Identify which cell holds the provided text, then report its (X, Y) central coordinate. 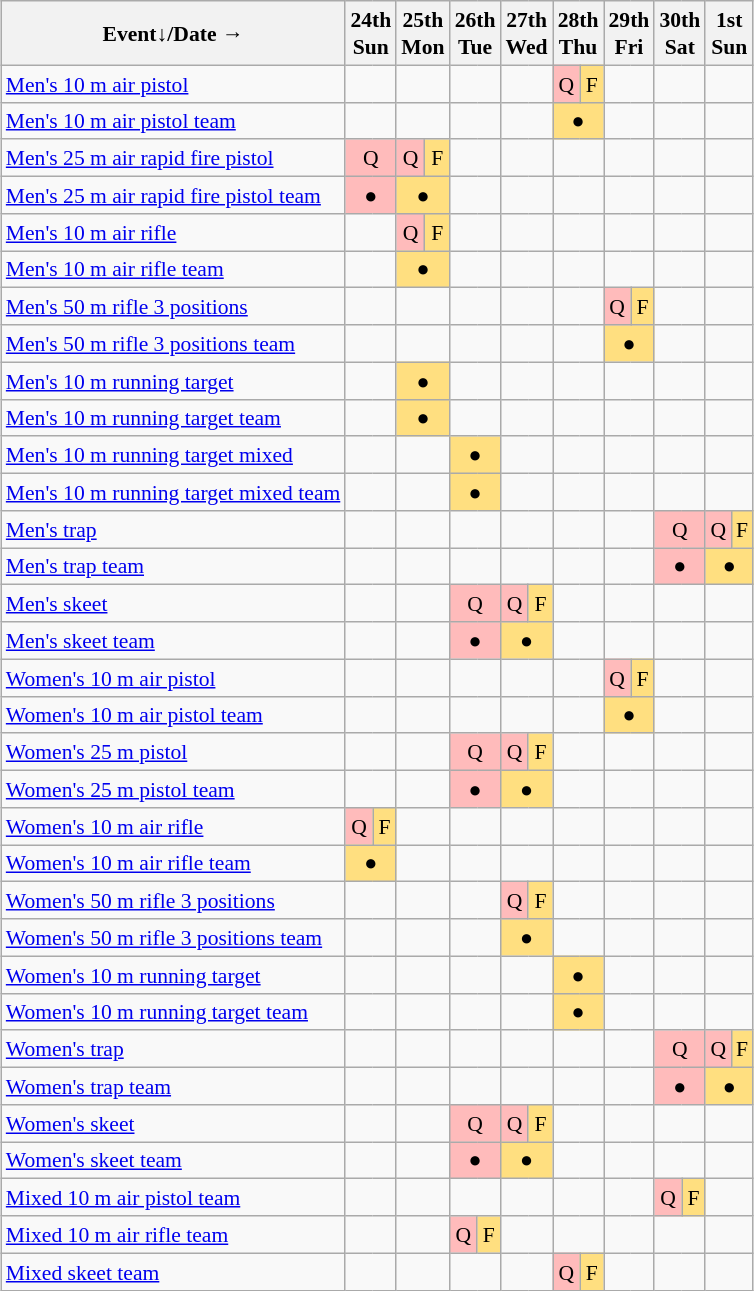
Women's skeet team (174, 1160)
Men's 10 m running target mixed team (174, 492)
Men's 50 m rifle 3 positions team (174, 344)
24thSun (370, 33)
Women's skeet (174, 1122)
Men's 10 m air pistol team (174, 120)
Women's 10 m running target team (174, 1012)
Women's 50 m rifle 3 positions team (174, 938)
Men's skeet team (174, 640)
30thSat (680, 33)
Men's skeet (174, 604)
Mixed skeet team (174, 1272)
Women's 25 m pistol (174, 752)
Women's 10 m running target (174, 974)
1stSun (729, 33)
25thMon (422, 33)
Men's 10 m air pistol (174, 84)
Women's trap team (174, 1086)
26thTue (476, 33)
Men's 25 m air rapid fire pistol (174, 158)
Mixed 10 m air pistol team (174, 1198)
Men's 25 m air rapid fire pistol team (174, 194)
Event↓/Date → (174, 33)
Men's 50 m rifle 3 positions (174, 306)
Women's 10 m air pistol team (174, 714)
Women's trap (174, 1048)
Men's 10 m air rifle (174, 232)
Women's 50 m rifle 3 positions (174, 900)
Women's 25 m pistol team (174, 788)
Men's 10 m running target mixed (174, 454)
27thWed (526, 33)
Mixed 10 m air rifle team (174, 1234)
Men's 10 m running target team (174, 418)
28thThu (578, 33)
Men's 10 m air rifle team (174, 268)
Women's 10 m air rifle (174, 826)
Men's 10 m running target (174, 380)
29thFri (630, 33)
Women's 10 m air rifle team (174, 862)
Men's trap (174, 528)
Women's 10 m air pistol (174, 678)
Men's trap team (174, 566)
